Output the (x, y) coordinate of the center of the cell containing the given text.  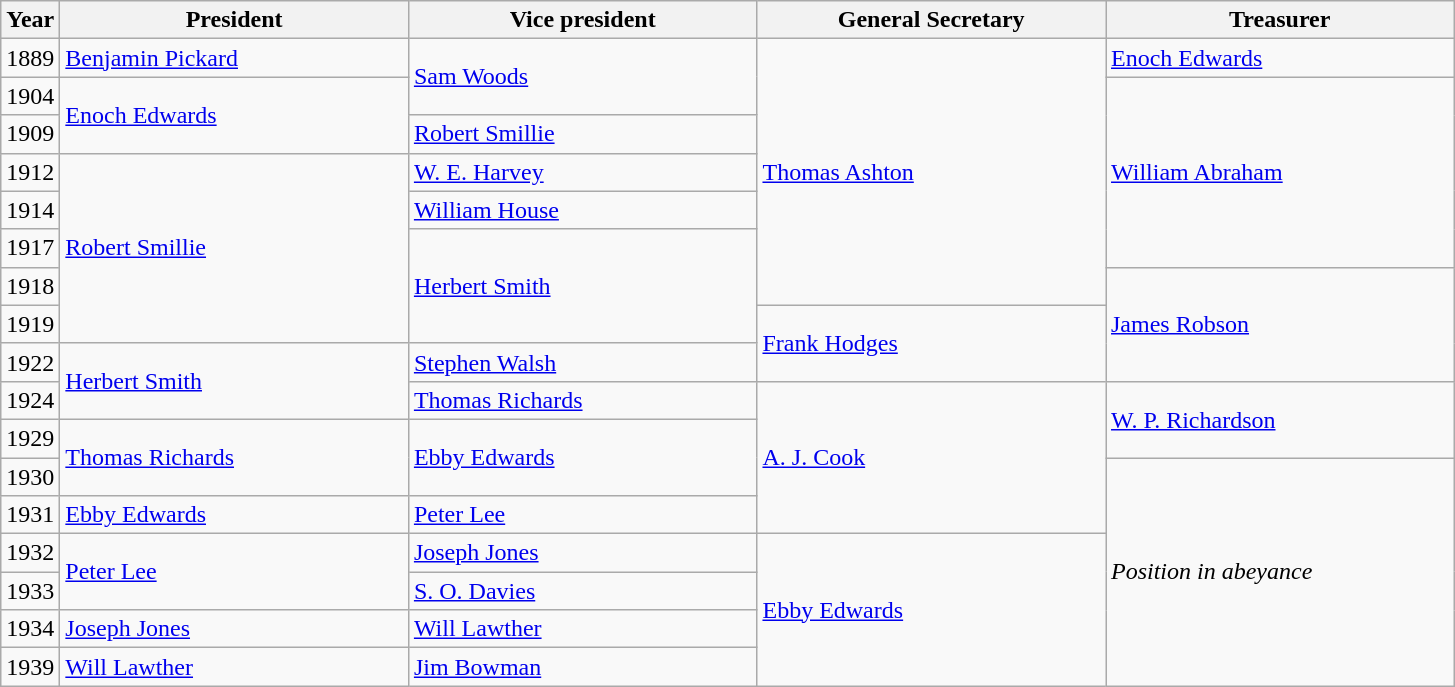
1932 (30, 553)
Treasurer (1280, 20)
1904 (30, 96)
1919 (30, 324)
Jim Bowman (582, 667)
James Robson (1280, 324)
1909 (30, 134)
W. P. Richardson (1280, 419)
Frank Hodges (932, 343)
General Secretary (932, 20)
1939 (30, 667)
1929 (30, 438)
1914 (30, 210)
Benjamin Pickard (234, 58)
William House (582, 210)
President (234, 20)
Stephen Walsh (582, 362)
1918 (30, 286)
1917 (30, 248)
Year (30, 20)
1930 (30, 477)
1912 (30, 172)
1934 (30, 629)
Sam Woods (582, 77)
Thomas Ashton (932, 172)
1889 (30, 58)
1924 (30, 400)
S. O. Davies (582, 591)
Position in abeyance (1280, 572)
William Abraham (1280, 172)
Vice president (582, 20)
1933 (30, 591)
1931 (30, 515)
A. J. Cook (932, 457)
W. E. Harvey (582, 172)
1922 (30, 362)
